For the text-containing cell, return its midpoint in (x, y) coordinate format. 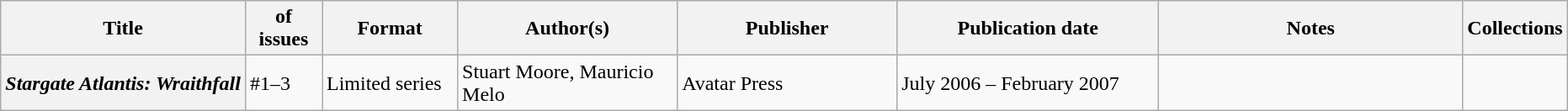
of issues (283, 29)
Publication date (1029, 29)
Format (389, 29)
Notes (1311, 29)
Author(s) (567, 29)
Avatar Press (788, 82)
Publisher (788, 29)
Stuart Moore, Mauricio Melo (567, 82)
Stargate Atlantis: Wraithfall (123, 82)
Collections (1515, 29)
July 2006 – February 2007 (1029, 82)
Title (123, 29)
Limited series (389, 82)
#1–3 (283, 82)
